For the text-containing cell, return its midpoint in [x, y] coordinate format. 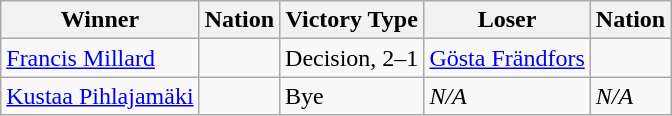
Victory Type [352, 20]
Bye [352, 96]
Francis Millard [100, 58]
Winner [100, 20]
Gösta Frändfors [507, 58]
Decision, 2–1 [352, 58]
Kustaa Pihlajamäki [100, 96]
Loser [507, 20]
